Find where the given text appears and provide that cell's center as [X, Y] coordinate. 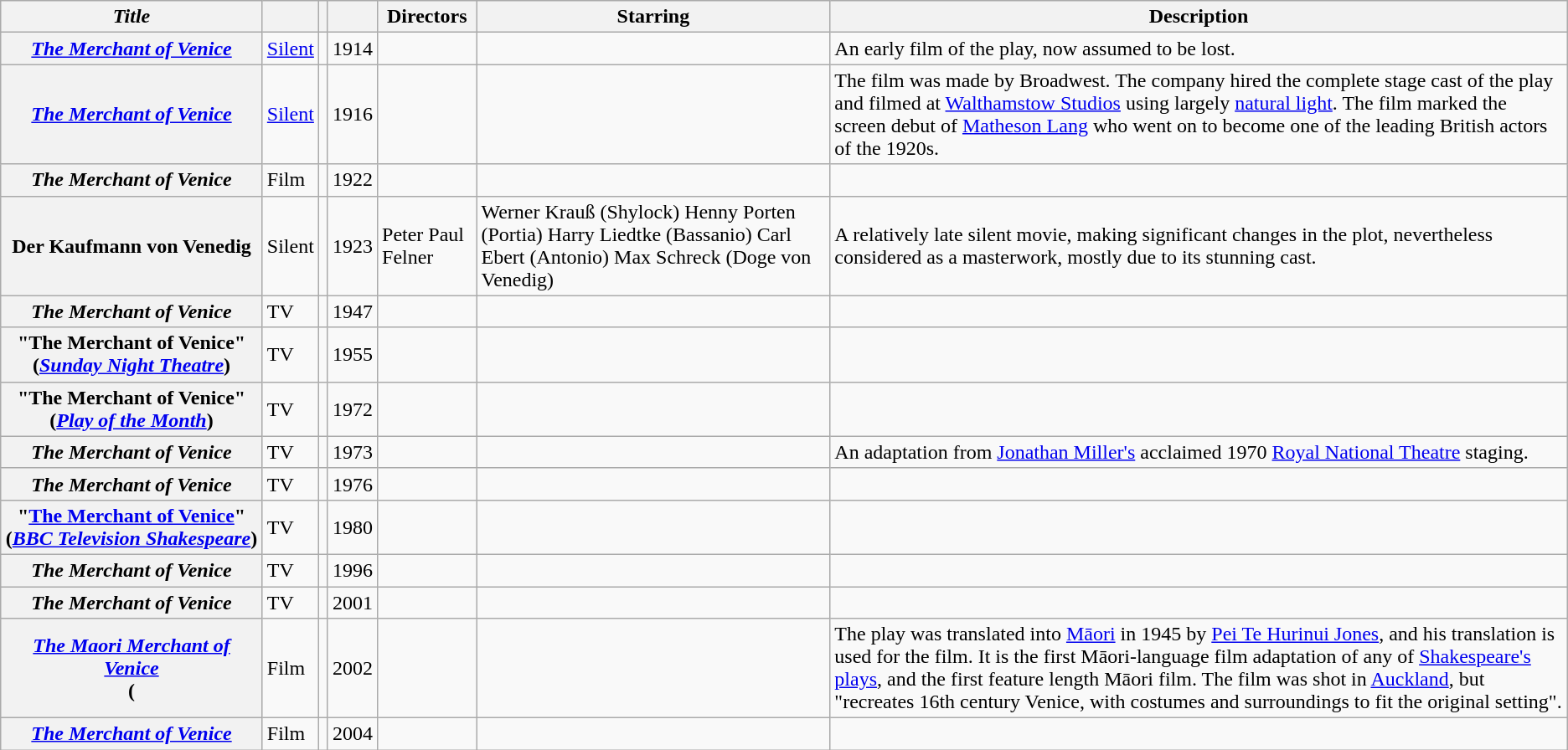
The Maori Merchant of Venice( [132, 668]
Directors [427, 17]
1923 [352, 246]
1976 [352, 484]
Description [1199, 17]
1947 [352, 311]
Title [132, 17]
An early film of the play, now assumed to be lost. [1199, 49]
"The Merchant of Venice"(BBC Television Shakespeare) [132, 527]
Peter Paul Felner [427, 246]
"The Merchant of Venice"(Sunday Night Theatre) [132, 355]
1996 [352, 570]
1916 [352, 114]
A relatively late silent movie, making significant changes in the plot, nevertheless considered as a masterwork, mostly due to its stunning cast. [1199, 246]
Werner Krauß (Shylock) Henny Porten (Portia) Harry Liedtke (Bassanio) Carl Ebert (Antonio) Max Schreck (Doge von Venedig) [653, 246]
1973 [352, 452]
1972 [352, 408]
1955 [352, 355]
2002 [352, 668]
"The Merchant of Venice"(Play of the Month) [132, 408]
Starring [653, 17]
Der Kaufmann von Venedig [132, 246]
1980 [352, 527]
An adaptation from Jonathan Miller's acclaimed 1970 Royal National Theatre staging. [1199, 452]
2001 [352, 602]
1914 [352, 49]
2004 [352, 734]
1922 [352, 180]
